Provide the (x, y) coordinate of the cell's center where the given text is located.  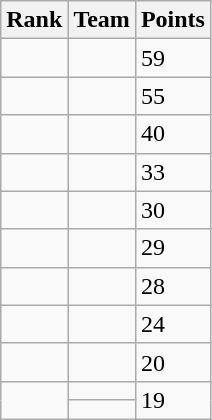
Points (172, 20)
Rank (34, 20)
59 (172, 58)
40 (172, 134)
33 (172, 172)
55 (172, 96)
30 (172, 210)
20 (172, 362)
Team (102, 20)
28 (172, 286)
24 (172, 324)
19 (172, 400)
29 (172, 248)
